Find where the given text appears and provide that cell's center as (x, y) coordinate. 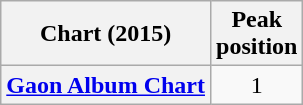
Peakposition (257, 34)
1 (257, 85)
Chart (2015) (106, 34)
Gaon Album Chart (106, 85)
